For the text-containing cell, return its midpoint in (X, Y) coordinate format. 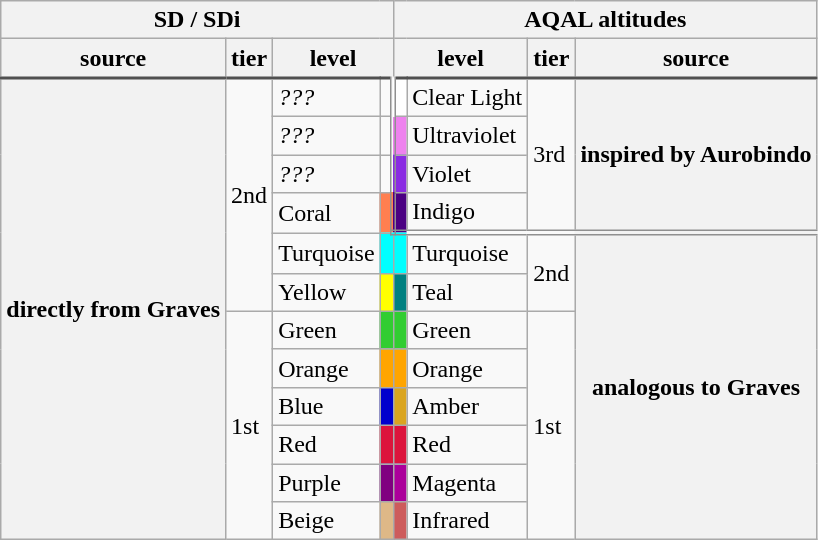
SD / SDi (198, 20)
Blue (327, 406)
Ultraviolet (468, 135)
Indigo (468, 213)
AQAL altitudes (605, 20)
Teal (468, 292)
Violet (468, 173)
directly from Graves (114, 309)
Infrared (468, 521)
Beige (327, 521)
Purple (327, 483)
Clear Light (468, 98)
Yellow (327, 292)
Magenta (468, 483)
analogous to Graves (696, 386)
Coral (327, 213)
Amber (468, 406)
3rd (552, 156)
inspired by Aurobindo (696, 156)
